Provide the (X, Y) coordinate of the cell's center where the given text is located.  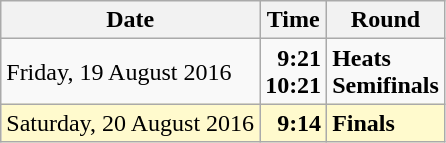
9:14 (294, 123)
Friday, 19 August 2016 (130, 72)
Round (386, 20)
Time (294, 20)
9:2110:21 (294, 72)
Finals (386, 123)
Date (130, 20)
Saturday, 20 August 2016 (130, 123)
HeatsSemifinals (386, 72)
